Provide the [x, y] coordinate of the cell's center where the given text is located.  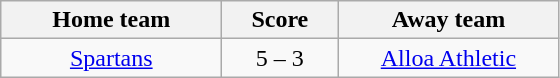
Home team [112, 20]
Away team [448, 20]
Spartans [112, 58]
Score [280, 20]
5 – 3 [280, 58]
Alloa Athletic [448, 58]
